Capture the cell that displays the provided text and extract its (x, y) central coordinate. 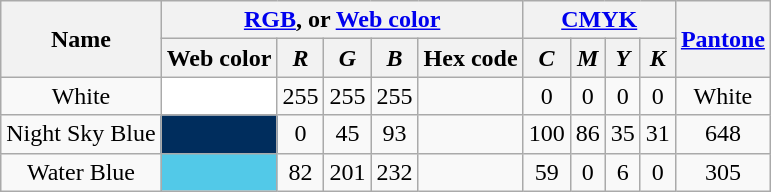
305 (722, 172)
45 (348, 134)
Name (81, 39)
C (546, 58)
100 (546, 134)
RGB, or Web color (342, 20)
R (300, 58)
Night Sky Blue (81, 134)
Y (622, 58)
Hex code (470, 58)
93 (394, 134)
59 (546, 172)
K (658, 58)
G (348, 58)
86 (588, 134)
35 (622, 134)
82 (300, 172)
Water Blue (81, 172)
Web color (219, 58)
Pantone (722, 39)
M (588, 58)
232 (394, 172)
31 (658, 134)
B (394, 58)
201 (348, 172)
CMYK (599, 20)
648 (722, 134)
6 (622, 172)
